Return the (X, Y) coordinate for the center point of the cell that contains the specified text.  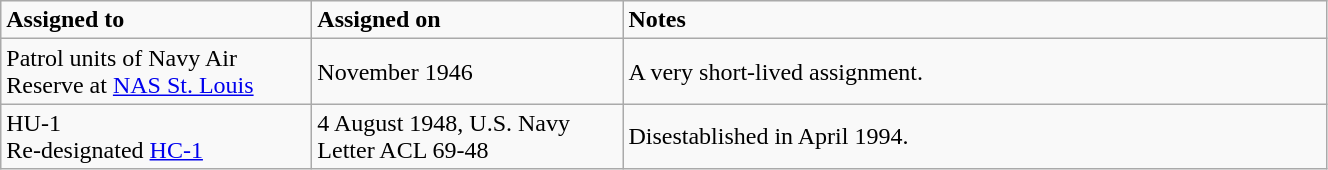
November 1946 (468, 72)
Assigned to (156, 20)
Patrol units of Navy Air Reserve at NAS St. Louis (156, 72)
Disestablished in April 1994. (975, 136)
Assigned on (468, 20)
4 August 1948, U.S. Navy Letter ACL 69-48 (468, 136)
HU-1Re-designated HC-1 (156, 136)
Notes (975, 20)
A very short-lived assignment. (975, 72)
